Output the [x, y] coordinate of the center of the cell containing the given text.  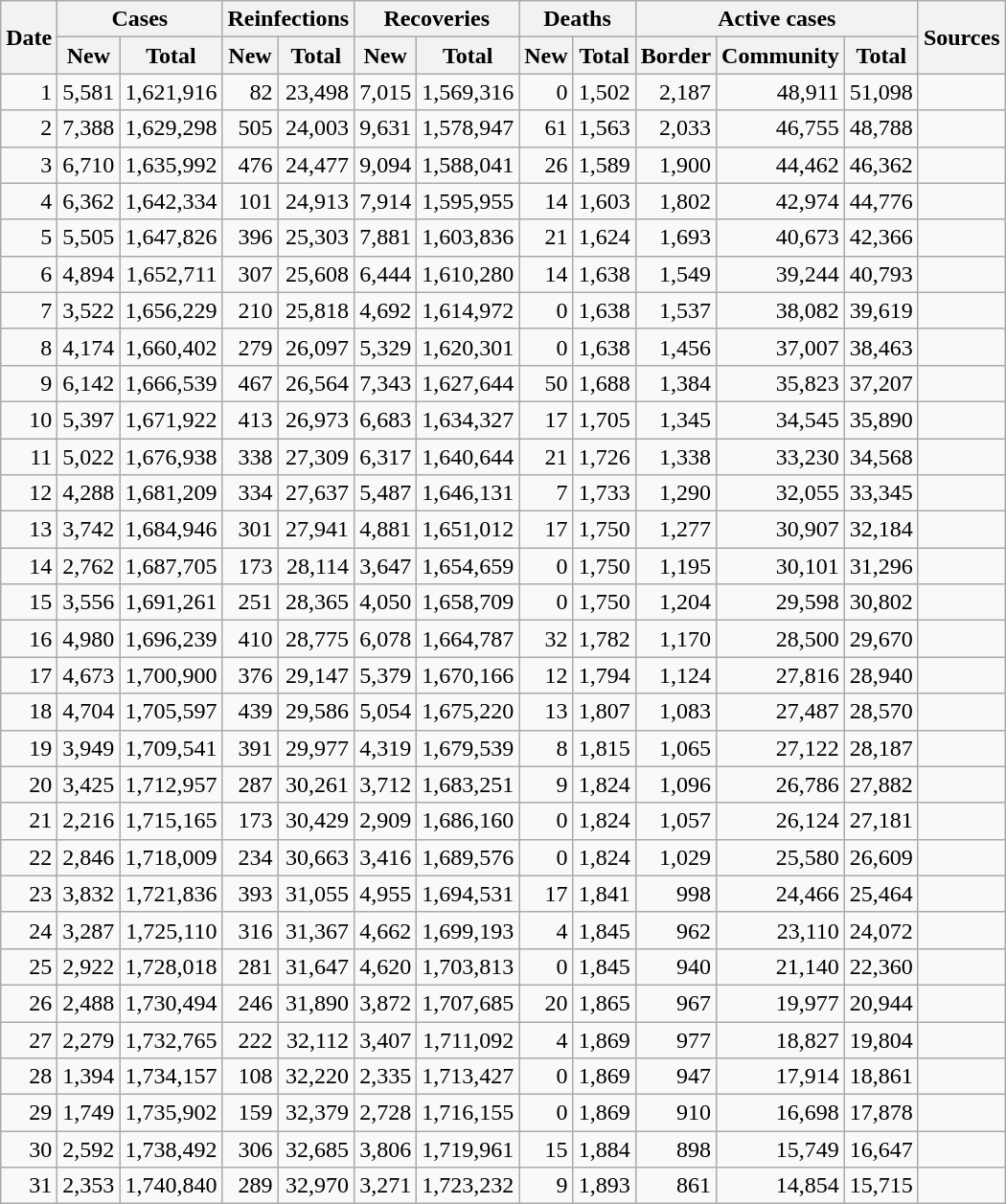
4,620 [385, 966]
4,662 [385, 930]
6,683 [385, 420]
7,388 [88, 128]
1,589 [604, 165]
1,563 [604, 128]
977 [675, 1039]
5,022 [88, 457]
1,716,155 [468, 1113]
40,793 [881, 274]
6,362 [88, 201]
5,487 [385, 493]
29,670 [881, 639]
2,279 [88, 1039]
1,675,220 [468, 712]
4,174 [88, 347]
23 [29, 894]
1,569,316 [468, 92]
967 [675, 1003]
6,710 [88, 165]
29,586 [316, 712]
1,588,041 [468, 165]
27,941 [316, 530]
26,609 [881, 857]
1,624 [604, 238]
234 [250, 857]
1,705,597 [171, 712]
32,112 [316, 1039]
19,804 [881, 1039]
6,317 [385, 457]
301 [250, 530]
1,689,576 [468, 857]
35,890 [881, 420]
1,893 [604, 1186]
6,444 [385, 274]
1,728,018 [171, 966]
31,055 [316, 894]
4,980 [88, 639]
3,806 [385, 1149]
27,882 [881, 784]
1,658,709 [468, 602]
17,878 [881, 1113]
1,549 [675, 274]
27 [29, 1039]
4,692 [385, 310]
28,940 [881, 675]
30,802 [881, 602]
Deaths [577, 19]
39,244 [781, 274]
33,230 [781, 457]
27,309 [316, 457]
25,464 [881, 894]
1,384 [675, 383]
376 [250, 675]
316 [250, 930]
14,854 [781, 1186]
46,755 [781, 128]
3,407 [385, 1039]
19 [29, 748]
Active cases [776, 19]
50 [546, 383]
1,057 [675, 821]
25,580 [781, 857]
1,029 [675, 857]
10 [29, 420]
898 [675, 1149]
1,738,492 [171, 1149]
3,832 [88, 894]
2,335 [385, 1077]
42,366 [881, 238]
861 [675, 1186]
279 [250, 347]
3,522 [88, 310]
Recoveries [437, 19]
1,603,836 [468, 238]
910 [675, 1113]
1,865 [604, 1003]
24,477 [316, 165]
1,696,239 [171, 639]
307 [250, 274]
5 [29, 238]
1,578,947 [468, 128]
1,277 [675, 530]
410 [250, 639]
1,065 [675, 748]
1,502 [604, 92]
30,907 [781, 530]
22 [29, 857]
1,686,160 [468, 821]
1,815 [604, 748]
393 [250, 894]
Date [29, 37]
222 [250, 1039]
28,570 [881, 712]
27,181 [881, 821]
32 [546, 639]
25 [29, 966]
Community [781, 56]
1,676,938 [171, 457]
1,610,280 [468, 274]
1,290 [675, 493]
16,698 [781, 1113]
1,884 [604, 1149]
34,545 [781, 420]
15,715 [881, 1186]
1,707,685 [468, 1003]
7,015 [385, 92]
3,872 [385, 1003]
1,670,166 [468, 675]
1,683,251 [468, 784]
18,861 [881, 1077]
1,693 [675, 238]
6 [29, 274]
1,694,531 [468, 894]
1,841 [604, 894]
34,568 [881, 457]
19,977 [781, 1003]
44,776 [881, 201]
4,288 [88, 493]
7,343 [385, 383]
18,827 [781, 1039]
2,187 [675, 92]
2,033 [675, 128]
3,742 [88, 530]
32,379 [316, 1113]
4,894 [88, 274]
7,914 [385, 201]
1,627,644 [468, 383]
6,078 [385, 639]
28,187 [881, 748]
2,353 [88, 1186]
32,970 [316, 1186]
1,083 [675, 712]
5,581 [88, 92]
1,635,992 [171, 165]
29,598 [781, 602]
2,216 [88, 821]
9,631 [385, 128]
2,592 [88, 1149]
48,911 [781, 92]
11 [29, 457]
26,786 [781, 784]
1,654,659 [468, 566]
1,699,193 [468, 930]
1,726 [604, 457]
44,462 [781, 165]
1,096 [675, 784]
947 [675, 1077]
3,287 [88, 930]
101 [250, 201]
2,909 [385, 821]
1,640,644 [468, 457]
1,705 [604, 420]
391 [250, 748]
22,360 [881, 966]
2,488 [88, 1003]
4,704 [88, 712]
413 [250, 420]
246 [250, 1003]
1,647,826 [171, 238]
30,663 [316, 857]
24,466 [781, 894]
32,055 [781, 493]
334 [250, 493]
3,556 [88, 602]
1,603 [604, 201]
4,881 [385, 530]
1,634,327 [468, 420]
20,944 [881, 1003]
1,614,972 [468, 310]
29,977 [316, 748]
4,050 [385, 602]
31,367 [316, 930]
1,688 [604, 383]
1,712,957 [171, 784]
51,098 [881, 92]
48,788 [881, 128]
108 [250, 1077]
1,709,541 [171, 748]
28,500 [781, 639]
1,642,334 [171, 201]
210 [250, 310]
27,816 [781, 675]
1,734,157 [171, 1077]
1,651,012 [468, 530]
338 [250, 457]
962 [675, 930]
2 [29, 128]
27,637 [316, 493]
23,110 [781, 930]
306 [250, 1149]
18 [29, 712]
5,397 [88, 420]
1,646,131 [468, 493]
3,416 [385, 857]
29,147 [316, 675]
1,345 [675, 420]
31 [29, 1186]
1,725,110 [171, 930]
15,749 [781, 1149]
1,730,494 [171, 1003]
82 [250, 92]
26,124 [781, 821]
6,142 [88, 383]
1,735,902 [171, 1113]
4,319 [385, 748]
35,823 [781, 383]
1,802 [675, 201]
25,818 [316, 310]
2,762 [88, 566]
21,140 [781, 966]
1,537 [675, 310]
1,718,009 [171, 857]
38,082 [781, 310]
2,846 [88, 857]
1,204 [675, 602]
940 [675, 966]
1,652,711 [171, 274]
1,687,705 [171, 566]
42,974 [781, 201]
1,679,539 [468, 748]
998 [675, 894]
1,170 [675, 639]
1,782 [604, 639]
1,620,301 [468, 347]
38,463 [881, 347]
26,564 [316, 383]
1,629,298 [171, 128]
30 [29, 1149]
251 [250, 602]
Cases [140, 19]
16,647 [881, 1149]
27,487 [781, 712]
17,914 [781, 1077]
3,949 [88, 748]
1,456 [675, 347]
1,394 [88, 1077]
289 [250, 1186]
Sources [962, 37]
28 [29, 1077]
24,072 [881, 930]
1,656,229 [171, 310]
24 [29, 930]
32,685 [316, 1149]
23,498 [316, 92]
1,124 [675, 675]
3,271 [385, 1186]
31,647 [316, 966]
1,719,961 [468, 1149]
1,664,787 [468, 639]
1,723,232 [468, 1186]
30,101 [781, 566]
1,721,836 [171, 894]
30,429 [316, 821]
28,365 [316, 602]
31,296 [881, 566]
24,003 [316, 128]
3 [29, 165]
32,184 [881, 530]
396 [250, 238]
24,913 [316, 201]
3,712 [385, 784]
25,303 [316, 238]
1,660,402 [171, 347]
505 [250, 128]
1,900 [675, 165]
1,691,261 [171, 602]
1,703,813 [468, 966]
27,122 [781, 748]
5,379 [385, 675]
61 [546, 128]
26,097 [316, 347]
46,362 [881, 165]
1,749 [88, 1113]
1,681,209 [171, 493]
Border [675, 56]
25,608 [316, 274]
467 [250, 383]
39,619 [881, 310]
37,007 [781, 347]
159 [250, 1113]
Reinfections [288, 19]
1,684,946 [171, 530]
40,673 [781, 238]
28,114 [316, 566]
30,261 [316, 784]
1,700,900 [171, 675]
1,338 [675, 457]
1 [29, 92]
3,425 [88, 784]
1,732,765 [171, 1039]
1,713,427 [468, 1077]
5,054 [385, 712]
26,973 [316, 420]
28,775 [316, 639]
31,890 [316, 1003]
5,505 [88, 238]
1,715,165 [171, 821]
16 [29, 639]
37,207 [881, 383]
33,345 [881, 493]
2,922 [88, 966]
9,094 [385, 165]
439 [250, 712]
7,881 [385, 238]
3,647 [385, 566]
1,711,092 [468, 1039]
1,621,916 [171, 92]
29 [29, 1113]
4,673 [88, 675]
1,740,840 [171, 1186]
1,666,539 [171, 383]
1,671,922 [171, 420]
2,728 [385, 1113]
281 [250, 966]
287 [250, 784]
5,329 [385, 347]
4,955 [385, 894]
1,195 [675, 566]
32,220 [316, 1077]
1,733 [604, 493]
1,807 [604, 712]
1,595,955 [468, 201]
476 [250, 165]
1,794 [604, 675]
